Scan for the cell matching the given text and deliver its (x, y) coordinate at center. 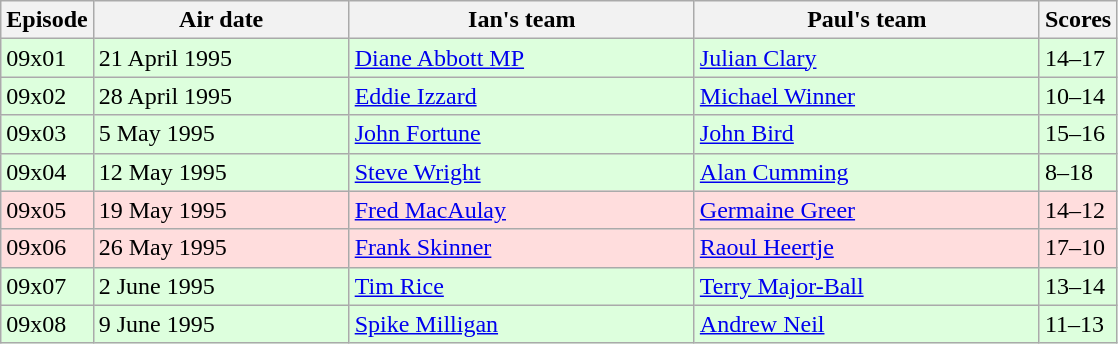
Raoul Heertje (866, 248)
09x02 (47, 96)
15–16 (1078, 134)
14–12 (1078, 210)
5 May 1995 (221, 134)
Ian's team (522, 20)
Eddie Izzard (522, 96)
Frank Skinner (522, 248)
Paul's team (866, 20)
21 April 1995 (221, 58)
Julian Clary (866, 58)
09x05 (47, 210)
John Fortune (522, 134)
Michael Winner (866, 96)
13–14 (1078, 286)
11–13 (1078, 324)
28 April 1995 (221, 96)
26 May 1995 (221, 248)
10–14 (1078, 96)
Scores (1078, 20)
09x06 (47, 248)
19 May 1995 (221, 210)
Andrew Neil (866, 324)
17–10 (1078, 248)
2 June 1995 (221, 286)
Diane Abbott MP (522, 58)
Germaine Greer (866, 210)
Fred MacAulay (522, 210)
Alan Cumming (866, 172)
Terry Major-Ball (866, 286)
8–18 (1078, 172)
14–17 (1078, 58)
09x07 (47, 286)
09x08 (47, 324)
Episode (47, 20)
Air date (221, 20)
John Bird (866, 134)
9 June 1995 (221, 324)
09x03 (47, 134)
09x01 (47, 58)
Steve Wright (522, 172)
Spike Milligan (522, 324)
12 May 1995 (221, 172)
Tim Rice (522, 286)
09x04 (47, 172)
